Return the [X, Y] coordinate for the center point of the cell that contains the specified text.  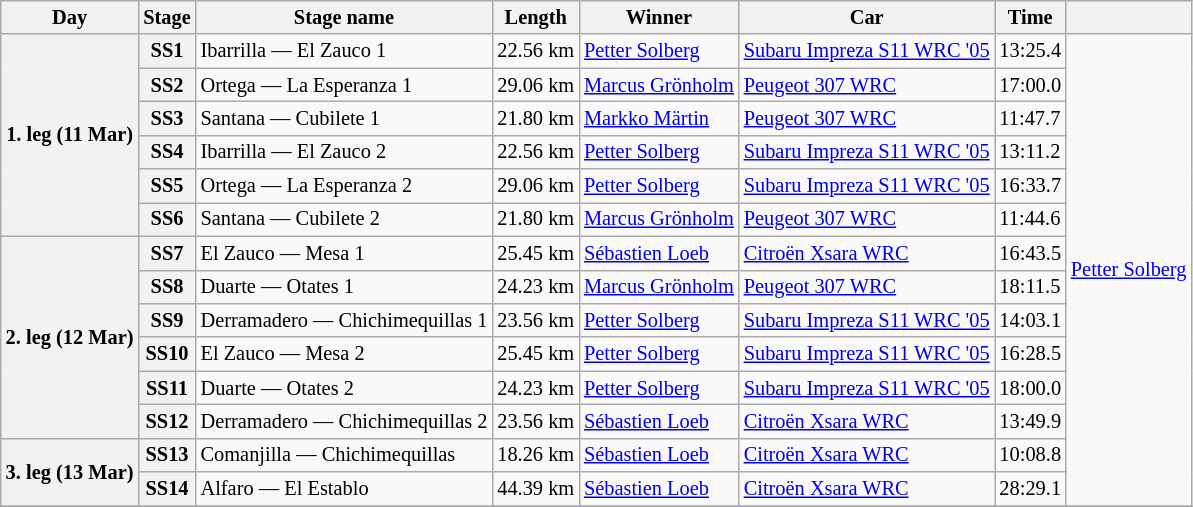
Derramadero — Chichimequillas 1 [344, 320]
17:00.0 [1030, 85]
Duarte — Otates 2 [344, 388]
Day [70, 17]
Duarte — Otates 1 [344, 287]
SS2 [166, 85]
SS9 [166, 320]
3. leg (13 Mar) [70, 472]
SS5 [166, 186]
18:11.5 [1030, 287]
18.26 km [536, 455]
Santana — Cubilete 2 [344, 219]
SS1 [166, 51]
28:29.1 [1030, 489]
13:11.2 [1030, 152]
Ortega — La Esperanza 2 [344, 186]
11:47.7 [1030, 118]
Markko Märtin [659, 118]
Ortega — La Esperanza 1 [344, 85]
SS3 [166, 118]
11:44.6 [1030, 219]
13:49.9 [1030, 421]
Santana — Cubilete 1 [344, 118]
SS14 [166, 489]
SS7 [166, 253]
13:25.4 [1030, 51]
SS4 [166, 152]
14:03.1 [1030, 320]
Ibarrilla — El Zauco 2 [344, 152]
SS6 [166, 219]
Ibarrilla — El Zauco 1 [344, 51]
Time [1030, 17]
Car [867, 17]
SS11 [166, 388]
Stage name [344, 17]
SS12 [166, 421]
16:28.5 [1030, 354]
16:33.7 [1030, 186]
1. leg (11 Mar) [70, 135]
Derramadero — Chichimequillas 2 [344, 421]
18:00.0 [1030, 388]
Length [536, 17]
El Zauco — Mesa 1 [344, 253]
Alfaro — El Establo [344, 489]
16:43.5 [1030, 253]
Stage [166, 17]
2. leg (12 Mar) [70, 337]
44.39 km [536, 489]
El Zauco — Mesa 2 [344, 354]
Winner [659, 17]
SS10 [166, 354]
10:08.8 [1030, 455]
Comanjilla — Chichimequillas [344, 455]
SS8 [166, 287]
SS13 [166, 455]
